Capture the cell that displays the provided text and extract its [X, Y] central coordinate. 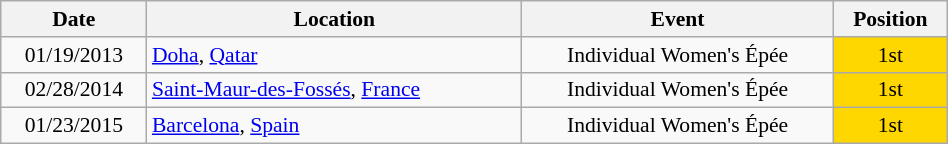
Position [890, 19]
Barcelona, Spain [334, 126]
01/19/2013 [74, 55]
Location [334, 19]
01/23/2015 [74, 126]
Doha, Qatar [334, 55]
Saint-Maur-des-Fossés, France [334, 90]
02/28/2014 [74, 90]
Event [678, 19]
Date [74, 19]
